Detect which cell encompasses the target text, then output its (x, y) center coordinate. 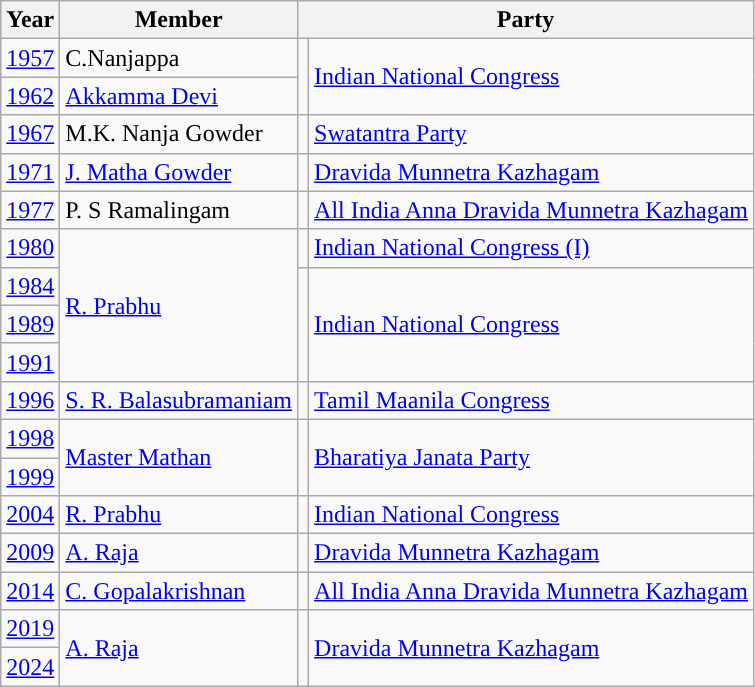
1984 (30, 286)
M.K. Nanja Gowder (179, 134)
Bharatiya Janata Party (532, 457)
1989 (30, 324)
1996 (30, 400)
Year (30, 20)
1980 (30, 248)
2009 (30, 553)
C. Gopalakrishnan (179, 591)
J. Matha Gowder (179, 172)
1971 (30, 172)
Indian National Congress (I) (532, 248)
2014 (30, 591)
2004 (30, 515)
2019 (30, 629)
Member (179, 20)
P. S Ramalingam (179, 210)
1999 (30, 477)
C.Nanjappa (179, 58)
1957 (30, 58)
Swatantra Party (532, 134)
1967 (30, 134)
1991 (30, 362)
Party (526, 20)
Akkamma Devi (179, 96)
S. R. Balasubramaniam (179, 400)
1962 (30, 96)
1998 (30, 438)
2024 (30, 667)
Tamil Maanila Congress (532, 400)
1977 (30, 210)
Master Mathan (179, 457)
